Return the [x, y] coordinate for the center point of the cell that contains the specified text.  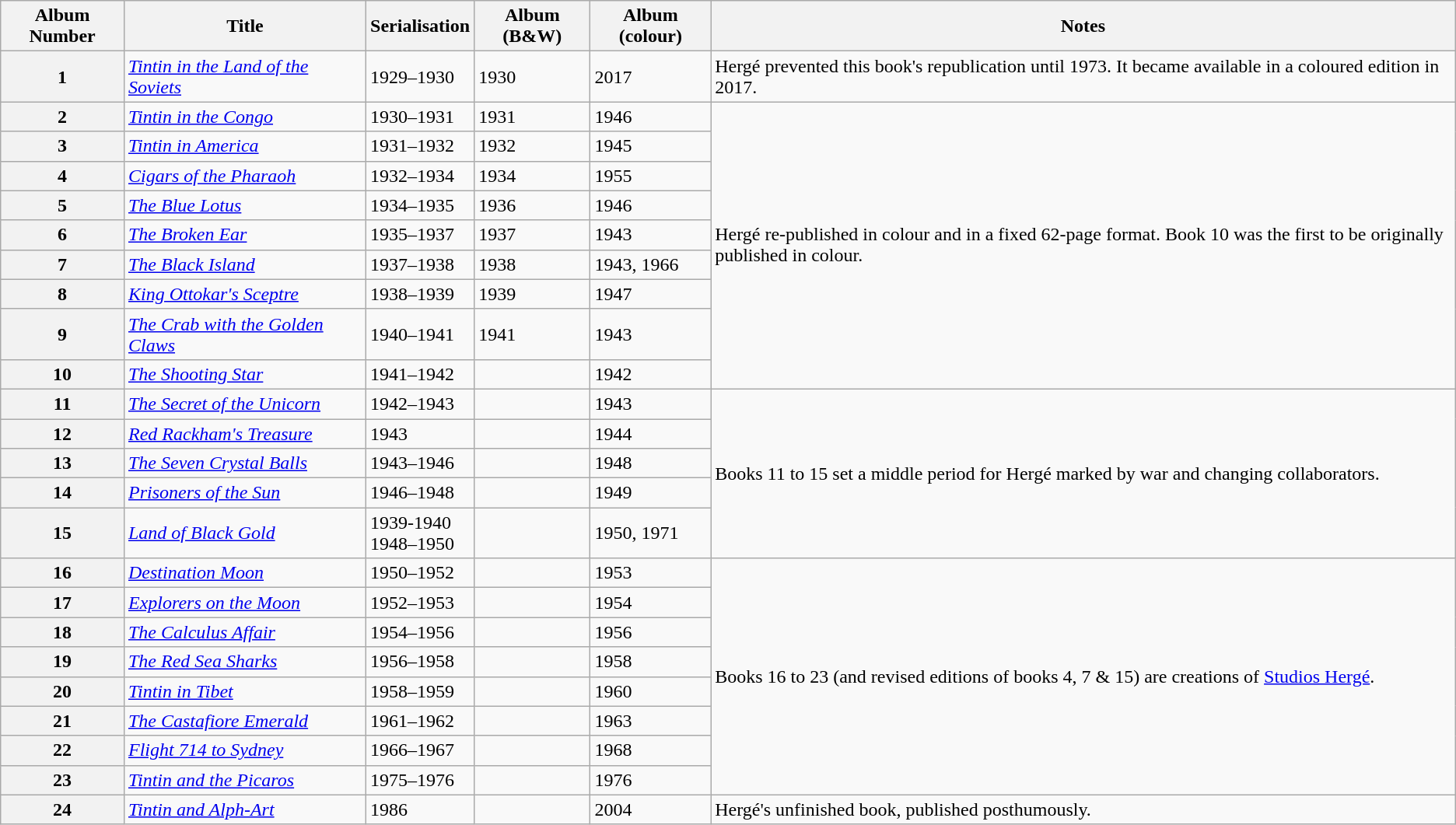
2004 [650, 809]
1961–1962 [420, 721]
The Black Island [244, 264]
Hergé's unfinished book, published posthumously. [1083, 809]
8 [62, 294]
1931–1932 [420, 146]
1958 [650, 662]
Serialisation [420, 26]
1937–1938 [420, 264]
7 [62, 264]
1943, 1966 [650, 264]
1968 [650, 750]
1950, 1971 [650, 533]
14 [62, 493]
The Castafiore Emerald [244, 721]
21 [62, 721]
10 [62, 374]
The Red Sea Sharks [244, 662]
Notes [1083, 26]
Tintin in the Congo [244, 117]
1 [62, 76]
Tintin in Tibet [244, 691]
1939-19401948–1950 [420, 533]
Books 16 to 23 (and revised editions of books 4, 7 & 15) are creations of Studios Hergé. [1083, 676]
1946–1948 [420, 493]
3 [62, 146]
Flight 714 to Sydney [244, 750]
The Calculus Affair [244, 632]
4 [62, 176]
1953 [650, 573]
Tintin in America [244, 146]
1944 [650, 433]
11 [62, 404]
1932–1934 [420, 176]
16 [62, 573]
1941 [532, 334]
1948 [650, 463]
1949 [650, 493]
The Broken Ear [244, 235]
12 [62, 433]
Hergé prevented this book's republication until 1973. It became available in a coloured edition in 2017. [1083, 76]
1956 [650, 632]
Prisoners of the Sun [244, 493]
2 [62, 117]
1934 [532, 176]
1954–1956 [420, 632]
The Shooting Star [244, 374]
18 [62, 632]
The Blue Lotus [244, 205]
1938 [532, 264]
1930–1931 [420, 117]
1947 [650, 294]
1950–1952 [420, 573]
15 [62, 533]
Tintin in the Land of the Soviets [244, 76]
King Ottokar's Sceptre [244, 294]
1986 [420, 809]
1942–1943 [420, 404]
1963 [650, 721]
Tintin and the Picaros [244, 780]
The Crab with the Golden Claws [244, 334]
The Seven Crystal Balls [244, 463]
1932 [532, 146]
1954 [650, 603]
2017 [650, 76]
Explorers on the Moon [244, 603]
1931 [532, 117]
1936 [532, 205]
1958–1959 [420, 691]
1937 [532, 235]
17 [62, 603]
13 [62, 463]
1929–1930 [420, 76]
23 [62, 780]
1935–1937 [420, 235]
1942 [650, 374]
Cigars of the Pharaoh [244, 176]
1975–1976 [420, 780]
1934–1935 [420, 205]
19 [62, 662]
5 [62, 205]
Album (colour) [650, 26]
22 [62, 750]
1938–1939 [420, 294]
1956–1958 [420, 662]
Red Rackham's Treasure [244, 433]
1930 [532, 76]
1966–1967 [420, 750]
Album Number [62, 26]
20 [62, 691]
24 [62, 809]
1943–1946 [420, 463]
Title [244, 26]
Destination Moon [244, 573]
Album (B&W) [532, 26]
1960 [650, 691]
1941–1942 [420, 374]
Hergé re-published in colour and in a fixed 62-page format. Book 10 was the first to be originally published in colour. [1083, 246]
Tintin and Alph-Art [244, 809]
9 [62, 334]
1952–1953 [420, 603]
6 [62, 235]
1955 [650, 176]
Land of Black Gold [244, 533]
The Secret of the Unicorn [244, 404]
1945 [650, 146]
1940–1941 [420, 334]
Books 11 to 15 set a middle period for Hergé marked by war and changing collaborators. [1083, 473]
1939 [532, 294]
1976 [650, 780]
